Determine the [X, Y] coordinate at the center of the cell enclosing the given text.  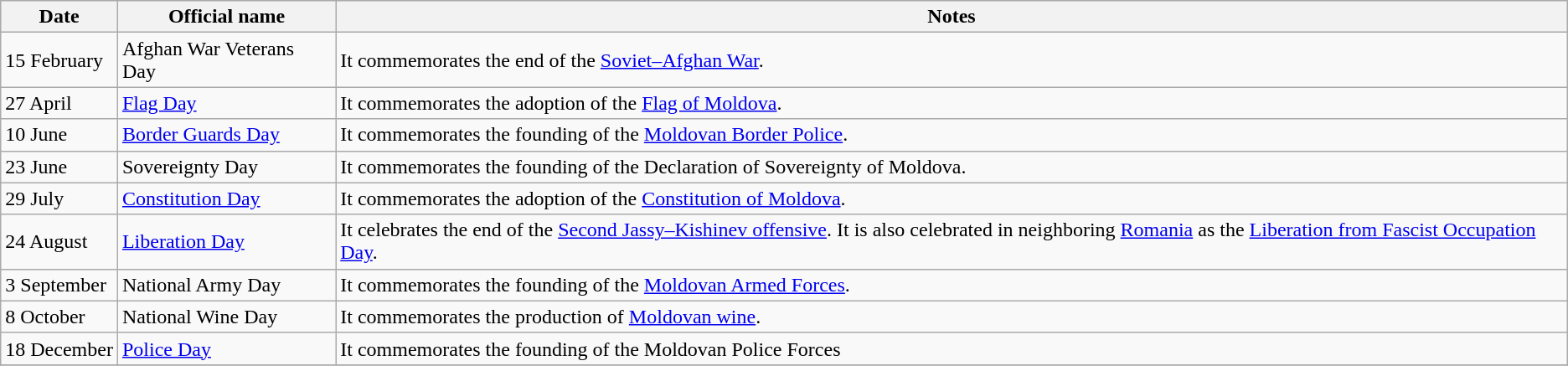
Sovereignty Day [226, 167]
3 September [59, 285]
Flag Day [226, 103]
Official name [226, 17]
10 June [59, 135]
It commemorates the founding of the Moldovan Police Forces [952, 348]
It commemorates the adoption of the Flag of Moldova. [952, 103]
It commemorates the founding of the Moldovan Border Police. [952, 135]
Afghan War Veterans Day [226, 60]
8 October [59, 317]
It commemorates the end of the Soviet–Afghan War. [952, 60]
Notes [952, 17]
23 June [59, 167]
Border Guards Day [226, 135]
Police Day [226, 348]
It commemorates the founding of the Declaration of Sovereignty of Moldova. [952, 167]
24 August [59, 241]
Liberation Day [226, 241]
Date [59, 17]
27 April [59, 103]
It commemorates the adoption of the Constitution of Moldova. [952, 198]
It commemorates the production of Moldovan wine. [952, 317]
29 July [59, 198]
National Army Day [226, 285]
Constitution Day [226, 198]
18 December [59, 348]
15 February [59, 60]
National Wine Day [226, 317]
It commemorates the founding of the Moldovan Armed Forces. [952, 285]
